Scan for the cell matching the given text and deliver its [X, Y] coordinate at center. 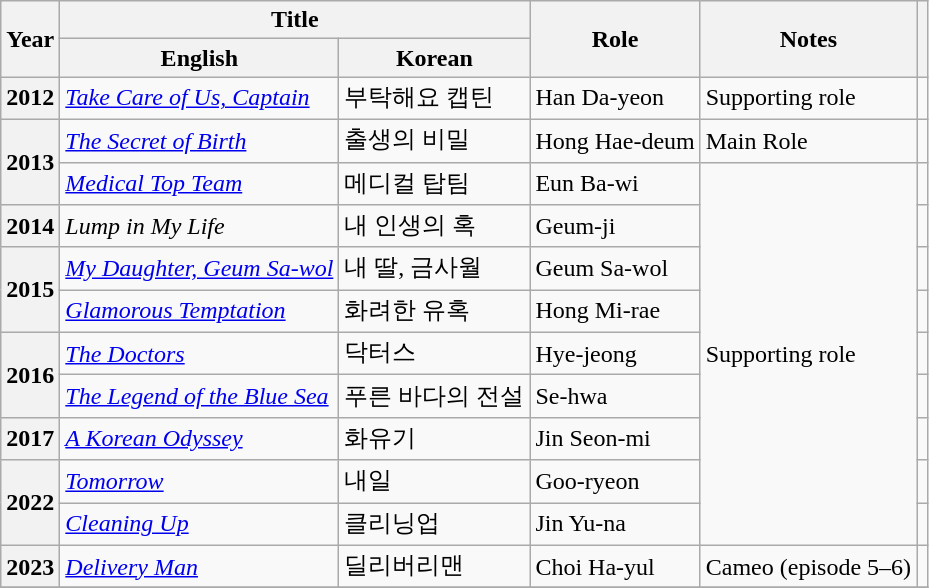
2014 [30, 226]
Role [615, 39]
Eun Ba-wi [615, 184]
Take Care of Us, Captain [200, 98]
2022 [30, 502]
클리닝업 [434, 524]
2012 [30, 98]
Goo-ryeon [615, 482]
Jin Seon-mi [615, 438]
Se-hwa [615, 396]
Cleaning Up [200, 524]
Hong Mi-rae [615, 312]
내 딸, 금사월 [434, 268]
내일 [434, 482]
Glamorous Temptation [200, 312]
딜리버리맨 [434, 566]
Han Da-yeon [615, 98]
Hye-jeong [615, 354]
2013 [30, 162]
2015 [30, 290]
My Daughter, Geum Sa-wol [200, 268]
Delivery Man [200, 566]
부탁해요 캡틴 [434, 98]
닥터스 [434, 354]
출생의 비밀 [434, 140]
Cameo (episode 5–6) [808, 566]
English [200, 58]
The Secret of Birth [200, 140]
Geum Sa-wol [615, 268]
2017 [30, 438]
Main Role [808, 140]
The Doctors [200, 354]
Medical Top Team [200, 184]
Title [295, 20]
Geum-ji [615, 226]
Tomorrow [200, 482]
A Korean Odyssey [200, 438]
Hong Hae-deum [615, 140]
Year [30, 39]
2016 [30, 374]
화유기 [434, 438]
메디컬 탑팀 [434, 184]
2023 [30, 566]
Lump in My Life [200, 226]
Korean [434, 58]
Jin Yu-na [615, 524]
The Legend of the Blue Sea [200, 396]
화려한 유혹 [434, 312]
내 인생의 혹 [434, 226]
Notes [808, 39]
Choi Ha-yul [615, 566]
푸른 바다의 전설 [434, 396]
